Determine the (X, Y) coordinate at the center of the cell enclosing the given text.  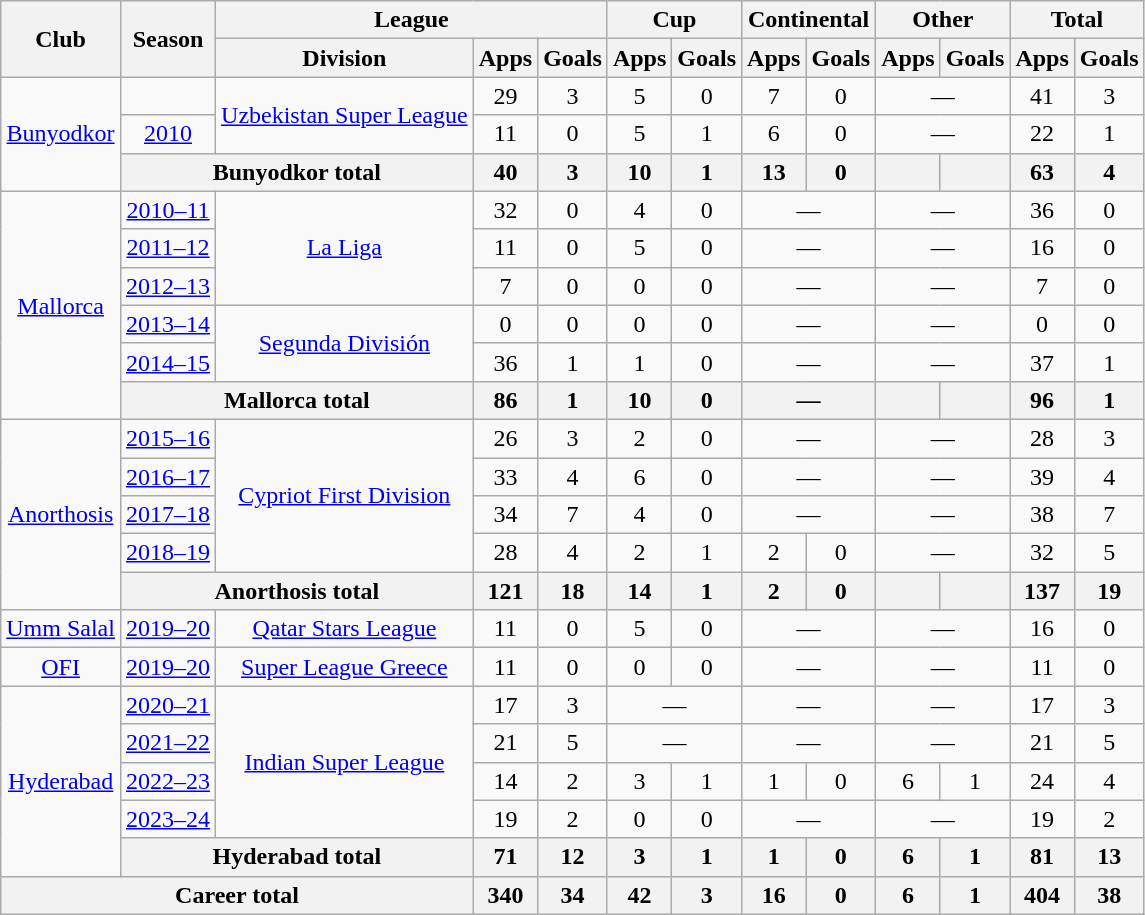
Bunyodkor total (296, 172)
29 (505, 96)
2011–12 (168, 248)
Mallorca (61, 305)
Division (345, 58)
Anorthosis (61, 514)
Segunda División (345, 343)
40 (505, 172)
Mallorca total (296, 400)
33 (505, 477)
Umm Salal (61, 629)
37 (1042, 362)
Season (168, 39)
Other (943, 20)
Total (1077, 20)
18 (573, 591)
Club (61, 39)
2022–23 (168, 781)
Hyderabad total (296, 857)
La Liga (345, 248)
Qatar Stars League (345, 629)
22 (1042, 134)
Bunyodkor (61, 134)
2021–22 (168, 743)
Indian Super League (345, 762)
340 (505, 895)
Hyderabad (61, 781)
26 (505, 438)
2020–21 (168, 705)
2017–18 (168, 515)
OFI (61, 667)
Uzbekistan Super League (345, 115)
Anorthosis total (296, 591)
2010–11 (168, 210)
24 (1042, 781)
2015–16 (168, 438)
42 (639, 895)
2012–13 (168, 286)
96 (1042, 400)
2013–14 (168, 324)
Super League Greece (345, 667)
2018–19 (168, 553)
Career total (237, 895)
63 (1042, 172)
121 (505, 591)
2014–15 (168, 362)
39 (1042, 477)
2023–24 (168, 819)
League (412, 20)
Cypriot First Division (345, 495)
2016–17 (168, 477)
81 (1042, 857)
Continental (809, 20)
404 (1042, 895)
86 (505, 400)
41 (1042, 96)
2010 (168, 134)
71 (505, 857)
137 (1042, 591)
12 (573, 857)
Cup (674, 20)
